Search for the cell housing the specified text and yield its (X, Y) center coordinate. 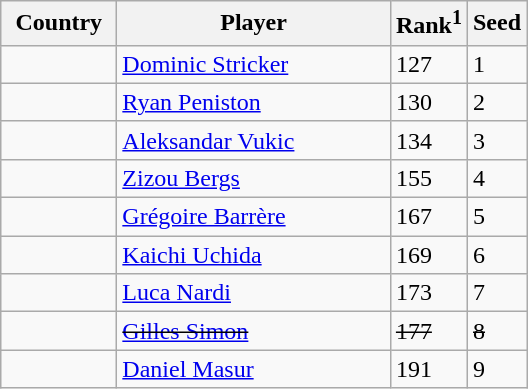
173 (428, 293)
2 (496, 102)
Zizou Bergs (254, 178)
Seed (496, 24)
7 (496, 293)
Gilles Simon (254, 331)
169 (428, 255)
Player (254, 24)
9 (496, 369)
191 (428, 369)
127 (428, 64)
167 (428, 217)
5 (496, 217)
Luca Nardi (254, 293)
8 (496, 331)
177 (428, 331)
4 (496, 178)
155 (428, 178)
Ryan Peniston (254, 102)
Aleksandar Vukic (254, 140)
3 (496, 140)
Country (59, 24)
Rank1 (428, 24)
6 (496, 255)
Dominic Stricker (254, 64)
Daniel Masur (254, 369)
Kaichi Uchida (254, 255)
130 (428, 102)
134 (428, 140)
1 (496, 64)
Grégoire Barrère (254, 217)
